For the text-containing cell, return its midpoint in [x, y] coordinate format. 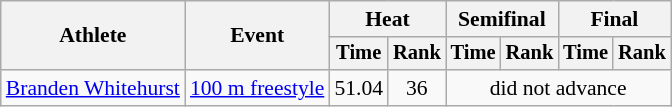
Event [257, 36]
Athlete [93, 36]
did not advance [558, 88]
36 [417, 88]
100 m freestyle [257, 88]
Semifinal [502, 19]
Heat [387, 19]
Branden Whitehurst [93, 88]
Final [614, 19]
51.04 [358, 88]
